Output the [x, y] coordinate of the center of the cell containing the given text.  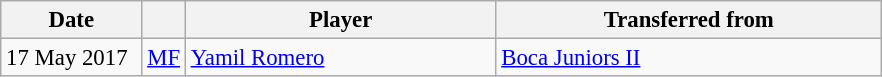
MF [164, 58]
Transferred from [689, 20]
Boca Juniors II [689, 58]
17 May 2017 [72, 58]
Yamil Romero [340, 58]
Date [72, 20]
Player [340, 20]
